Return [X, Y] of the center of cell containing provided text 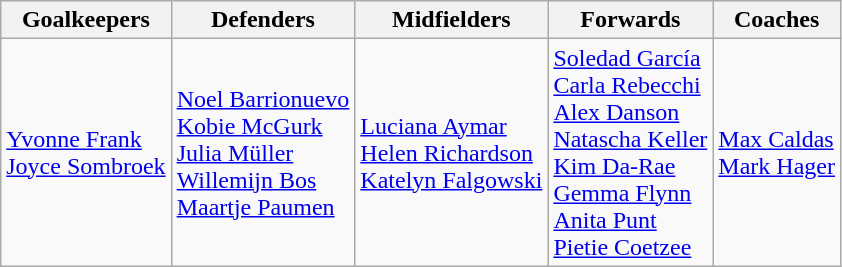
Soledad García Carla Rebecchi Alex Danson Natascha Keller Kim Da-Rae Gemma Flynn Anita Punt Pietie Coetzee [630, 152]
Defenders [263, 20]
Forwards [630, 20]
Goalkeepers [86, 20]
Noel Barrionuevo Kobie McGurk Julia Müller Willemijn Bos Maartje Paumen [263, 152]
Max Caldas Mark Hager [777, 152]
Luciana Aymar Helen Richardson Katelyn Falgowski [452, 152]
Coaches [777, 20]
Yvonne Frank Joyce Sombroek [86, 152]
Midfielders [452, 20]
